For the text-containing cell, return its midpoint in (X, Y) coordinate format. 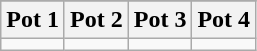
Pot 4 (224, 20)
Pot 3 (160, 20)
Pot 2 (96, 20)
Pot 1 (33, 20)
